Detect which cell encompasses the target text, then output its [X, Y] center coordinate. 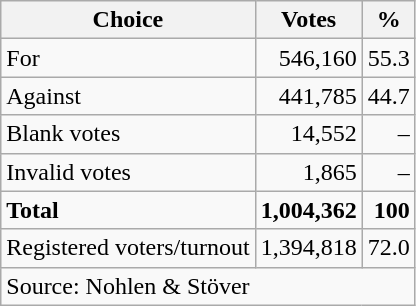
44.7 [388, 96]
% [388, 20]
Votes [308, 20]
Source: Nohlen & Stöver [208, 286]
Against [128, 96]
1,004,362 [308, 210]
Invalid votes [128, 172]
Registered voters/turnout [128, 248]
100 [388, 210]
72.0 [388, 248]
For [128, 58]
1,865 [308, 172]
55.3 [388, 58]
Total [128, 210]
441,785 [308, 96]
Choice [128, 20]
14,552 [308, 134]
Blank votes [128, 134]
546,160 [308, 58]
1,394,818 [308, 248]
